Provide the [x, y] coordinate of the cell's center where the given text is located.  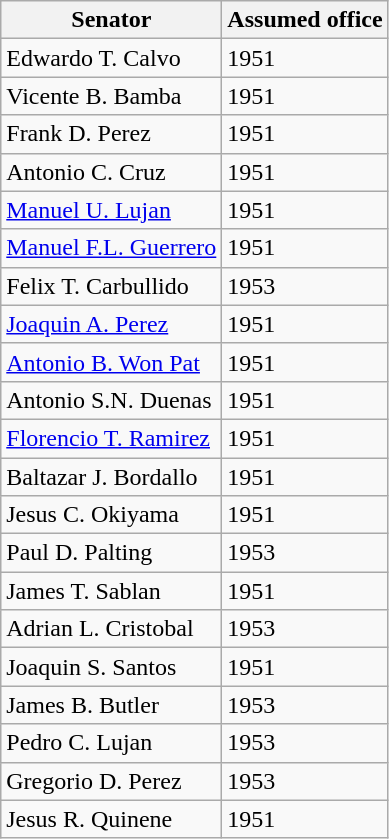
Pedro C. Lujan [112, 743]
Edwardo T. Calvo [112, 58]
Jesus R. Quinene [112, 819]
Jesus C. Okiyama [112, 515]
Adrian L. Cristobal [112, 629]
Antonio C. Cruz [112, 172]
Gregorio D. Perez [112, 781]
Manuel F.L. Guerrero [112, 248]
Joaquin S. Santos [112, 667]
Antonio S.N. Duenas [112, 400]
Manuel U. Lujan [112, 210]
Paul D. Palting [112, 553]
Felix T. Carbullido [112, 286]
Frank D. Perez [112, 134]
Antonio B. Won Pat [112, 362]
Baltazar J. Bordallo [112, 477]
Vicente B. Bamba [112, 96]
James B. Butler [112, 705]
James T. Sablan [112, 591]
Florencio T. Ramirez [112, 438]
Joaquin A. Perez [112, 324]
Assumed office [305, 20]
Senator [112, 20]
